Locate the cell with the specified text and output its (X, Y) center coordinate. 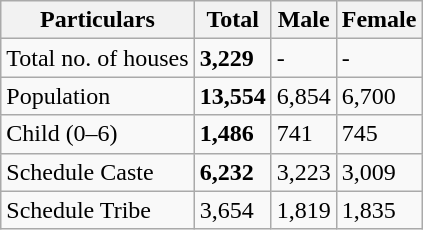
3,223 (304, 172)
13,554 (232, 96)
6,232 (232, 172)
1,819 (304, 210)
1,835 (379, 210)
Schedule Caste (98, 172)
Total no. of houses (98, 58)
Population (98, 96)
Schedule Tribe (98, 210)
1,486 (232, 134)
Female (379, 20)
6,854 (304, 96)
Male (304, 20)
3,229 (232, 58)
745 (379, 134)
Child (0–6) (98, 134)
741 (304, 134)
Total (232, 20)
Particulars (98, 20)
3,009 (379, 172)
3,654 (232, 210)
6,700 (379, 96)
